Capture the cell that displays the provided text and extract its [X, Y] central coordinate. 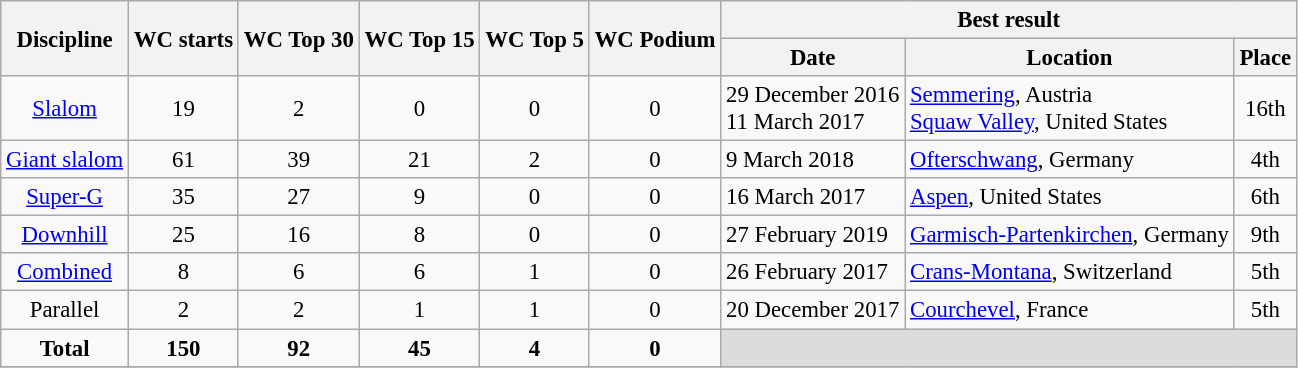
Aspen, United States [1070, 197]
45 [420, 348]
29 December 2016 11 March 2017 [813, 108]
20 December 2017 [813, 310]
6th [1265, 197]
4th [1265, 160]
WC starts [183, 38]
WC Top 30 [298, 38]
Crans-Montana, Switzerland [1070, 273]
39 [298, 160]
9th [1265, 235]
Total [65, 348]
Semmering, Austria Squaw Valley, United States [1070, 108]
Date [813, 58]
Place [1265, 58]
Downhill [65, 235]
WC Top 5 [534, 38]
150 [183, 348]
26 February 2017 [813, 273]
27 February 2019 [813, 235]
Location [1070, 58]
16th [1265, 108]
Ofterschwang, Germany [1070, 160]
WC Top 15 [420, 38]
Garmisch-Partenkirchen, Germany [1070, 235]
Slalom [65, 108]
92 [298, 348]
WC Podium [654, 38]
21 [420, 160]
Combined [65, 273]
9 March 2018 [813, 160]
4 [534, 348]
16 March 2017 [813, 197]
27 [298, 197]
Courchevel, France [1070, 310]
Giant slalom [65, 160]
16 [298, 235]
Best result [1009, 20]
9 [420, 197]
Parallel [65, 310]
Super-G [65, 197]
35 [183, 197]
19 [183, 108]
25 [183, 235]
Discipline [65, 38]
61 [183, 160]
